For the text-containing cell, return its midpoint in (X, Y) coordinate format. 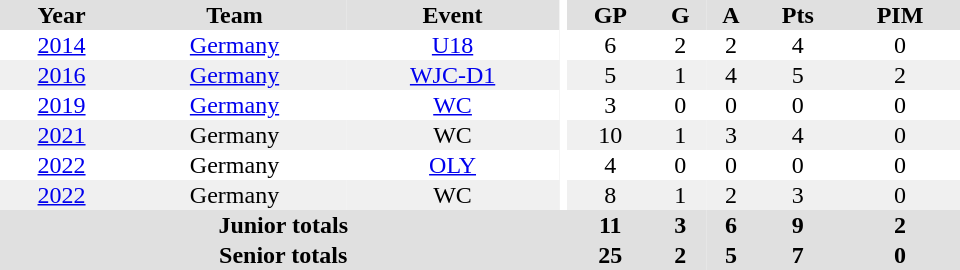
Year (62, 15)
25 (610, 255)
10 (610, 135)
Pts (798, 15)
2019 (62, 105)
8 (610, 195)
G (680, 15)
7 (798, 255)
PIM (900, 15)
A (730, 15)
2014 (62, 45)
GP (610, 15)
OLY (452, 165)
Event (452, 15)
2016 (62, 75)
WJC-D1 (452, 75)
9 (798, 225)
U18 (452, 45)
Senior totals (283, 255)
Junior totals (283, 225)
2021 (62, 135)
11 (610, 225)
Team (234, 15)
